Find where the given text appears and provide that cell's center as (X, Y) coordinate. 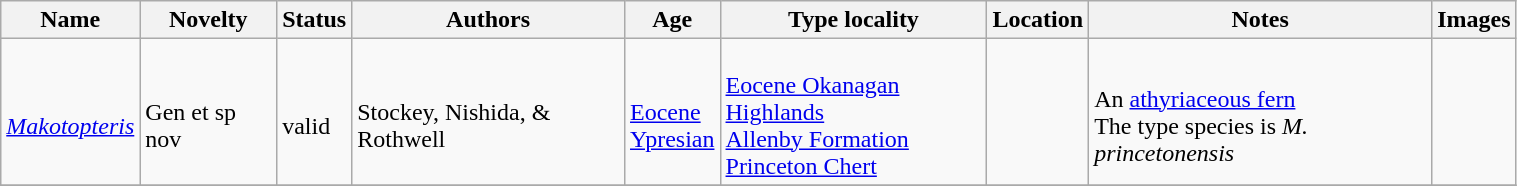
Type locality (854, 20)
Notes (1260, 20)
Name (70, 20)
Eocene Okanagan HighlandsAllenby FormationPrinceton Chert (854, 112)
EoceneYpresian (672, 112)
Status (314, 20)
Location (1038, 20)
Makotopteris (70, 112)
Age (672, 20)
Gen et sp nov (208, 112)
valid (314, 112)
An athyriaceous fern The type species is M. princetonensis (1260, 112)
Images (1474, 20)
Stockey, Nishida, & Rothwell (488, 112)
Authors (488, 20)
Novelty (208, 20)
